From the cell containing the given text, extract its center point as [X, Y] coordinate. 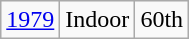
Indoor [98, 20]
60th [162, 20]
1979 [30, 20]
